Detect which cell encompasses the target text, then output its (x, y) center coordinate. 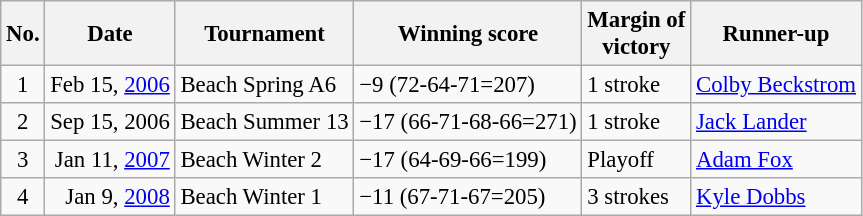
Margin ofvictory (636, 34)
−17 (64-69-66=199) (468, 160)
Playoff (636, 160)
1 (23, 85)
−11 (67-71-67=205) (468, 197)
4 (23, 197)
−17 (66-71-68-66=271) (468, 122)
No. (23, 34)
Beach Winter 1 (264, 197)
Jan 9, 2008 (110, 197)
Runner-up (776, 34)
2 (23, 122)
3 strokes (636, 197)
Adam Fox (776, 160)
Sep 15, 2006 (110, 122)
−9 (72-64-71=207) (468, 85)
Beach Winter 2 (264, 160)
Colby Beckstrom (776, 85)
Beach Summer 13 (264, 122)
Kyle Dobbs (776, 197)
Jan 11, 2007 (110, 160)
Feb 15, 2006 (110, 85)
3 (23, 160)
Winning score (468, 34)
Beach Spring A6 (264, 85)
Jack Lander (776, 122)
Date (110, 34)
Tournament (264, 34)
